Find where the given text appears and provide that cell's center as (x, y) coordinate. 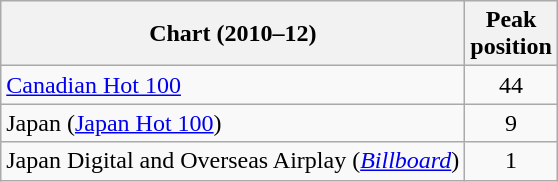
Peakposition (511, 34)
1 (511, 161)
Japan Digital and Overseas Airplay (Billboard) (233, 161)
Japan (Japan Hot 100) (233, 123)
Canadian Hot 100 (233, 85)
9 (511, 123)
Chart (2010–12) (233, 34)
44 (511, 85)
